Capture the cell that displays the provided text and extract its [X, Y] central coordinate. 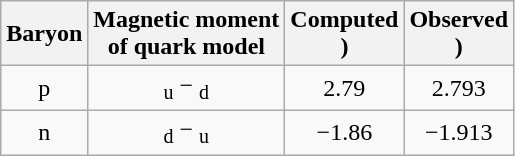
n [44, 132]
p [44, 88]
Magnetic momentof quark model [186, 34]
−1.913 [459, 132]
u − d [186, 88]
Baryon [44, 34]
2.79 [344, 88]
d − u [186, 132]
2.793 [459, 88]
Observed) [459, 34]
−1.86 [344, 132]
Computed) [344, 34]
